Return the (X, Y) coordinate for the center point of the cell that contains the specified text.  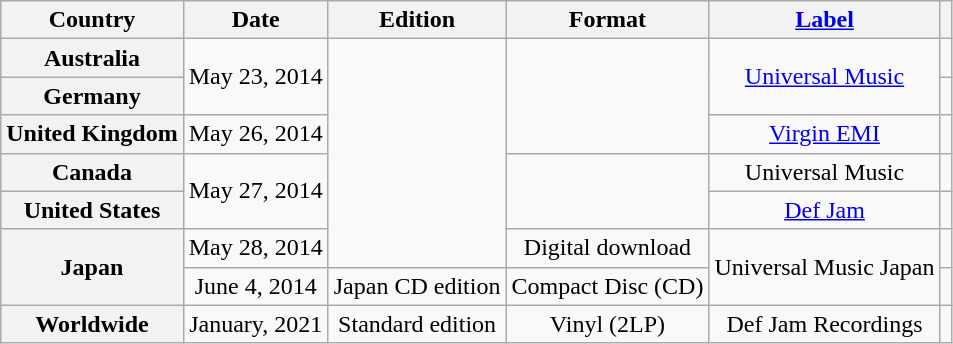
January, 2021 (256, 324)
Standard edition (417, 324)
Canada (92, 172)
Vinyl (2LP) (608, 324)
Germany (92, 96)
Label (824, 20)
Def Jam (824, 210)
United States (92, 210)
Worldwide (92, 324)
Virgin EMI (824, 134)
Digital download (608, 248)
May 26, 2014 (256, 134)
Compact Disc (CD) (608, 286)
May 23, 2014 (256, 77)
Format (608, 20)
Japan (92, 267)
Edition (417, 20)
Date (256, 20)
Universal Music Japan (824, 267)
May 28, 2014 (256, 248)
United Kingdom (92, 134)
May 27, 2014 (256, 191)
Country (92, 20)
Japan CD edition (417, 286)
Australia (92, 58)
Def Jam Recordings (824, 324)
June 4, 2014 (256, 286)
